Return (X, Y) of the center of cell containing provided text 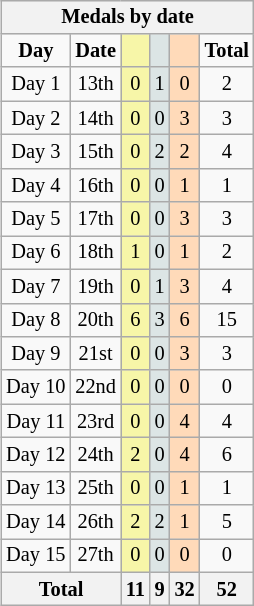
Day 10 (36, 387)
11 (136, 589)
23rd (95, 421)
Day 15 (36, 556)
25th (95, 488)
Day 5 (36, 219)
22nd (95, 387)
20th (95, 320)
27th (95, 556)
14th (95, 118)
Day 12 (36, 455)
Day 11 (36, 421)
17th (95, 219)
Medals by date (128, 17)
Day 3 (36, 152)
21st (95, 354)
32 (185, 589)
Date (95, 51)
Day 13 (36, 488)
Day 8 (36, 320)
18th (95, 253)
19th (95, 286)
16th (95, 185)
15th (95, 152)
Day 14 (36, 522)
5 (227, 522)
Day (36, 51)
9 (160, 589)
Day 6 (36, 253)
Day 1 (36, 84)
Day 9 (36, 354)
Day 4 (36, 185)
26th (95, 522)
Day 7 (36, 286)
24th (95, 455)
52 (227, 589)
Day 2 (36, 118)
13th (95, 84)
15 (227, 320)
